Identify which cell holds the provided text, then report its (X, Y) central coordinate. 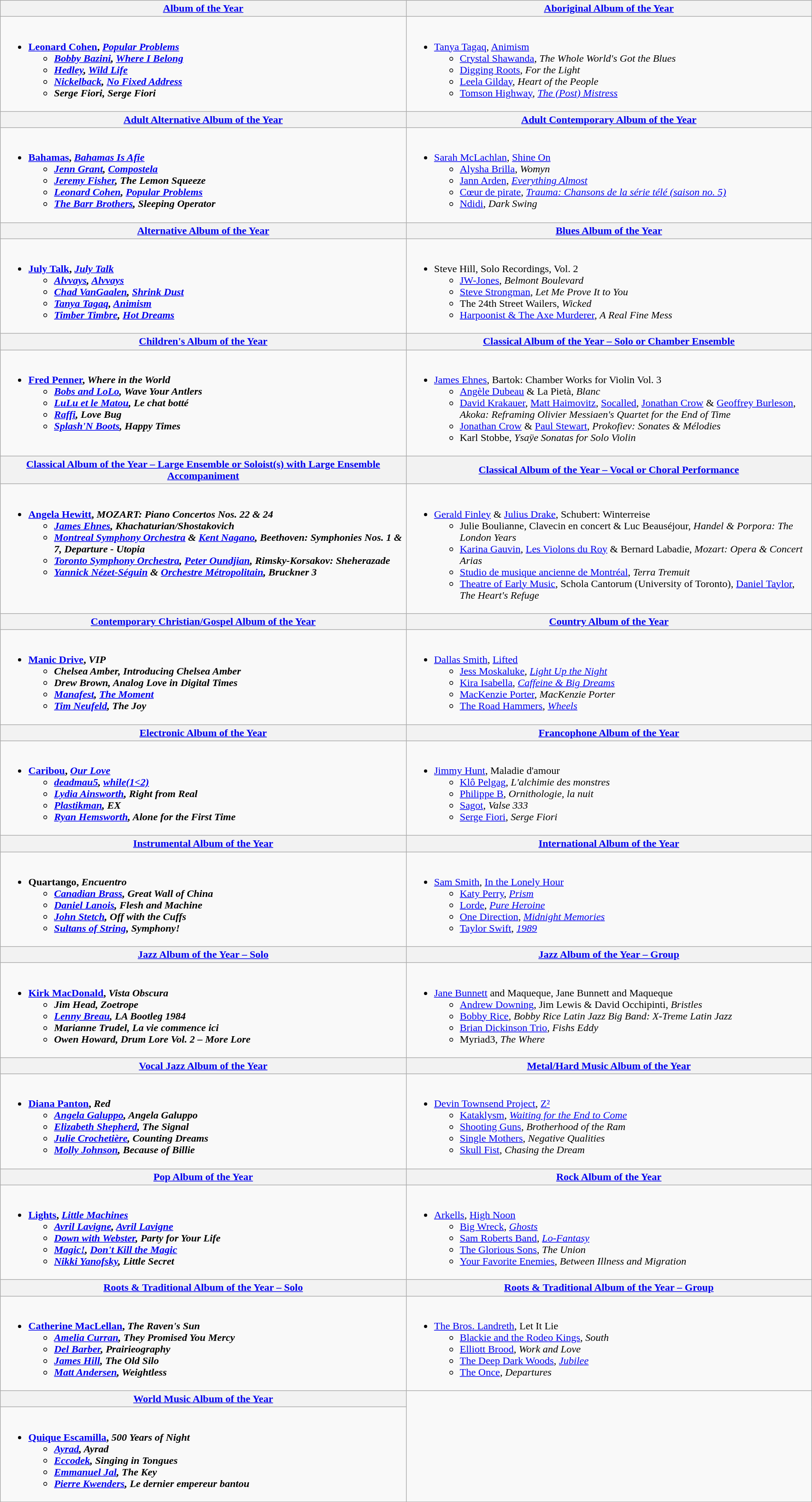
Sam Smith, In the Lonely HourKaty Perry, PrismLorde, Pure HeroineOne Direction, Midnight MemoriesTaylor Swift, 1989 (609, 899)
Francophone Album of the Year (609, 732)
Blues Album of the Year (609, 231)
International Album of the Year (609, 844)
Vocal Jazz Album of the Year (203, 1066)
The Bros. Landreth, Let It LieBlackie and the Rodeo Kings, SouthElliott Brood, Work and LoveThe Deep Dark Woods, JubileeThe Once, Departures (609, 1343)
Album of the Year (203, 9)
Fred Penner, Where in the WorldBobs and LoLo, Wave Your AntlersLuLu et le Matou, Le chat bottéRaffi, Love BugSplash'N Boots, Happy Times (203, 403)
Quartango, EncuentroCanadian Brass, Great Wall of ChinaDaniel Lanois, Flesh and MachineJohn Stetch, Off with the CuffsSultans of String, Symphony! (203, 899)
Leonard Cohen, Popular ProblemsBobby Bazini, Where I BelongHedley, Wild LifeNickelback, No Fixed AddressSerge Fiori, Serge Fiori (203, 64)
Instrumental Album of the Year (203, 844)
Jazz Album of the Year – Solo (203, 955)
Children's Album of the Year (203, 342)
Roots & Traditional Album of the Year – Group (609, 1288)
Alternative Album of the Year (203, 231)
Lights, Little MachinesAvril Lavigne, Avril LavigneDown with Webster, Party for Your LifeMagic!, Don't Kill the MagicNikki Yanofsky, Little Secret (203, 1232)
Classical Album of the Year – Vocal or Choral Performance (609, 470)
Jimmy Hunt, Maladie d'amourKlô Pelgag, L'alchimie des monstresPhilippe B, Ornithologie, la nuitSagot, Valse 333Serge Fiori, Serge Fiori (609, 788)
Roots & Traditional Album of the Year – Solo (203, 1288)
Rock Album of the Year (609, 1177)
July Talk, July TalkAlvvays, AlvvaysChad VanGaalen, Shrink DustTanya Tagaq, AnimismTimber Timbre, Hot Dreams (203, 286)
Bahamas, Bahamas Is AfieJenn Grant, CompostelaJeremy Fisher, The Lemon SqueezeLeonard Cohen, Popular ProblemsThe Barr Brothers, Sleeping Operator (203, 175)
Country Album of the Year (609, 621)
World Music Album of the Year (203, 1399)
Classical Album of the Year – Large Ensemble or Soloist(s) with Large Ensemble Accompaniment (203, 470)
Catherine MacLellan, The Raven's SunAmelia Curran, They Promised You MercyDel Barber, PrairieographyJames Hill, The Old SiloMatt Andersen, Weightless (203, 1343)
Aboriginal Album of the Year (609, 9)
Metal/Hard Music Album of the Year (609, 1066)
Dallas Smith, LiftedJess Moskaluke, Light Up the NightKira Isabella, Caffeine & Big DreamsMacKenzie Porter, MacKenzie PorterThe Road Hammers, Wheels (609, 677)
Diana Panton, RedAngela Galuppo, Angela GaluppoElizabeth Shepherd, The SignalJulie Crochetière, Counting DreamsMolly Johnson, Because of Billie (203, 1121)
Arkells, High NoonBig Wreck, GhostsSam Roberts Band, Lo-FantasyThe Glorious Sons, The UnionYour Favorite Enemies, Between Illness and Migration (609, 1232)
Electronic Album of the Year (203, 732)
Manic Drive, VIPChelsea Amber, Introducing Chelsea AmberDrew Brown, Analog Love in Digital TimesManafest, The MomentTim Neufeld, The Joy (203, 677)
Quique Escamilla, 500 Years of NightAyrad, AyradEccodek, Singing in TonguesEmmanuel Jal, The KeyPierre Kwenders, Le dernier empereur bantou (203, 1454)
Pop Album of the Year (203, 1177)
Contemporary Christian/Gospel Album of the Year (203, 621)
Adult Contemporary Album of the Year (609, 120)
Jazz Album of the Year – Group (609, 955)
Adult Alternative Album of the Year (203, 120)
Classical Album of the Year – Solo or Chamber Ensemble (609, 342)
Caribou, Our Lovedeadmau5, while(1<2)Lydia Ainsworth, Right from RealPlastikman, EXRyan Hemsworth, Alone for the First Time (203, 788)
